Detect which cell encompasses the target text, then output its [X, Y] center coordinate. 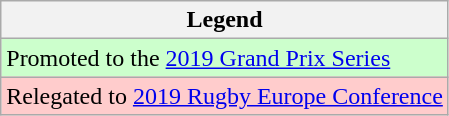
Relegated to 2019 Rugby Europe Conference [225, 96]
Promoted to the 2019 Grand Prix Series [225, 58]
Legend [225, 20]
